Scan for the cell matching the given text and deliver its (X, Y) coordinate at center. 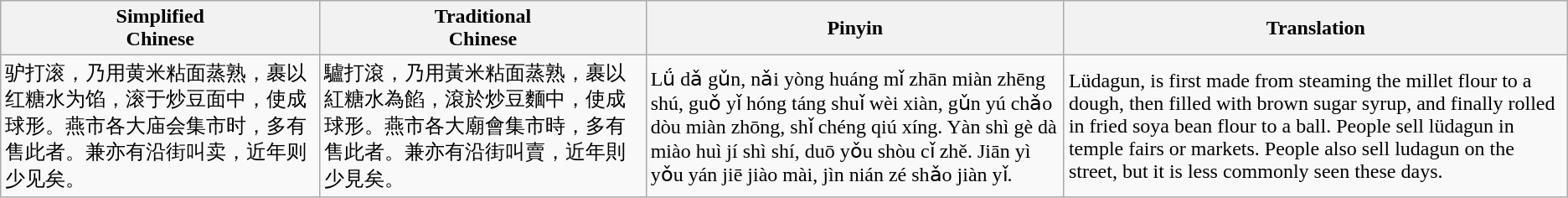
驴打滚，乃用黄米粘面蒸熟，裹以红糖水为馅，滚于炒豆面中，使成球形。燕市各大庙会集市时，多有售此者。兼亦有沿街叫卖，近年则少见矣。 (161, 126)
Pinyin (854, 29)
SimplifiedChinese (161, 29)
TraditionalChinese (482, 29)
Translation (1315, 29)
驢打滾，乃用黃米粘面蒸熟，裹以紅糖水為餡，滾於炒豆麵中，使成球形。燕市各大廟會集市時，多有售此者。兼亦有沿街叫賣，近年則少見矣。 (482, 126)
